From the cell containing the given text, extract its center point as [X, Y] coordinate. 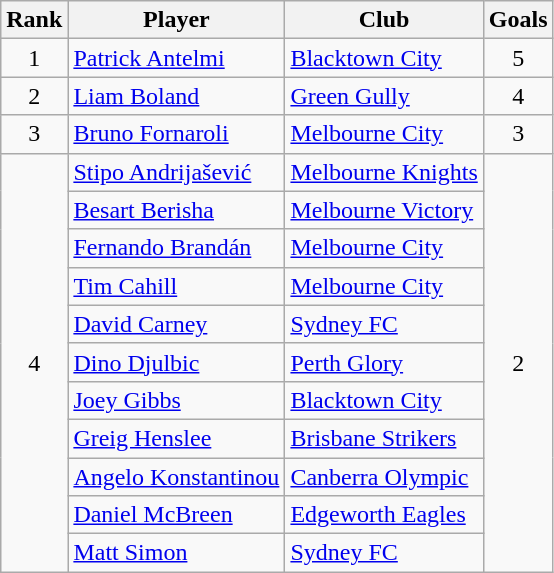
Bruno Fornaroli [176, 134]
Melbourne Victory [384, 210]
Brisbane Strikers [384, 438]
Edgeworth Eagles [384, 515]
Club [384, 20]
Fernando Brandán [176, 248]
Greig Henslee [176, 438]
Daniel McBreen [176, 515]
Tim Cahill [176, 286]
Patrick Antelmi [176, 58]
Angelo Konstantinou [176, 477]
Perth Glory [384, 362]
Dino Djulbic [176, 362]
Goals [518, 20]
5 [518, 58]
Green Gully [384, 96]
Besart Berisha [176, 210]
Stipo Andrijašević [176, 172]
Rank [34, 20]
Liam Boland [176, 96]
Joey Gibbs [176, 400]
Canberra Olympic [384, 477]
Player [176, 20]
David Carney [176, 324]
Melbourne Knights [384, 172]
Matt Simon [176, 553]
1 [34, 58]
